Identify which cell holds the provided text, then report its (X, Y) central coordinate. 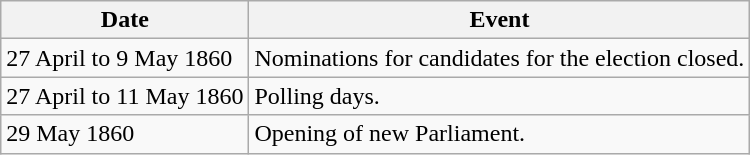
27 April to 9 May 1860 (125, 58)
29 May 1860 (125, 134)
Opening of new Parliament. (500, 134)
Nominations for candidates for the election closed. (500, 58)
27 April to 11 May 1860 (125, 96)
Date (125, 20)
Event (500, 20)
Polling days. (500, 96)
